Scan for the cell matching the given text and deliver its (X, Y) coordinate at center. 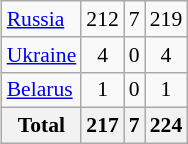
219 (166, 19)
224 (166, 126)
Russia (42, 19)
Ukraine (42, 54)
Belarus (42, 90)
Total (42, 126)
217 (102, 126)
212 (102, 19)
